Determine the (X, Y) coordinate at the center of the cell enclosing the given text.  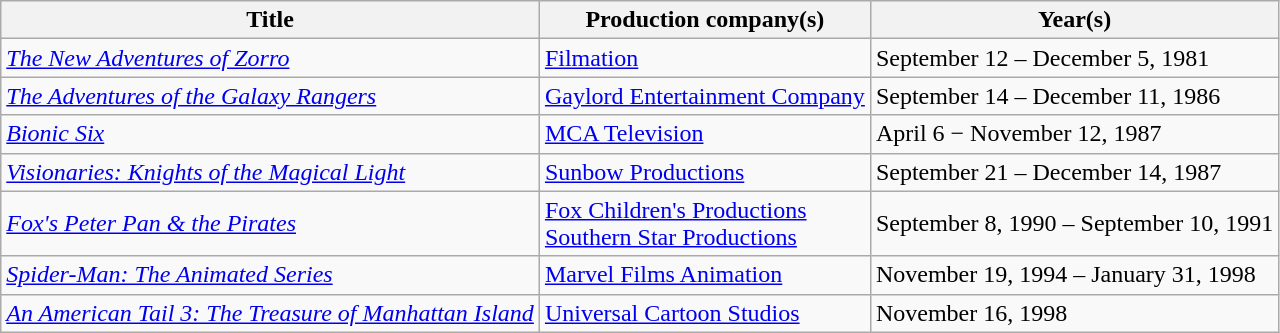
Sunbow Productions (704, 172)
September 21 – December 14, 1987 (1074, 172)
Visionaries: Knights of the Magical Light (270, 172)
November 19, 1994 – January 31, 1998 (1074, 275)
April 6 − November 12, 1987 (1074, 134)
MCA Television (704, 134)
Title (270, 20)
Gaylord Entertainment Company (704, 96)
Bionic Six (270, 134)
Fox Children's ProductionsSouthern Star Productions (704, 224)
November 16, 1998 (1074, 313)
Spider-Man: The Animated Series (270, 275)
September 8, 1990 – September 10, 1991 (1074, 224)
September 14 – December 11, 1986 (1074, 96)
Marvel Films Animation (704, 275)
Filmation (704, 58)
September 12 – December 5, 1981 (1074, 58)
Production company(s) (704, 20)
The New Adventures of Zorro (270, 58)
Year(s) (1074, 20)
The Adventures of the Galaxy Rangers (270, 96)
Universal Cartoon Studios (704, 313)
Fox's Peter Pan & the Pirates (270, 224)
An American Tail 3: The Treasure of Manhattan Island (270, 313)
